Search for the cell housing the specified text and yield its (x, y) center coordinate. 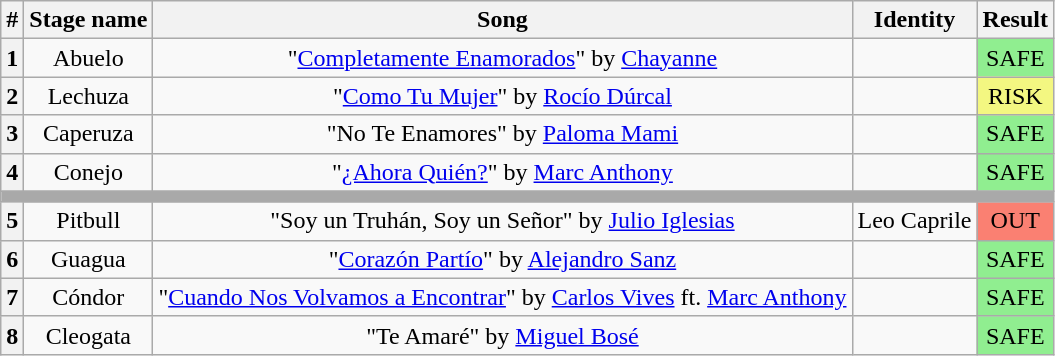
Pitbull (88, 221)
1 (12, 58)
Caperuza (88, 134)
Identity (914, 20)
OUT (1015, 221)
# (12, 20)
5 (12, 221)
Cóndor (88, 297)
4 (12, 172)
Conejo (88, 172)
"¿Ahora Quién?" by Marc Anthony (502, 172)
Guagua (88, 259)
Leo Caprile (914, 221)
2 (12, 96)
6 (12, 259)
"Completamente Enamorados" by Chayanne (502, 58)
8 (12, 335)
Result (1015, 20)
Lechuza (88, 96)
"Cuando Nos Volvamos a Encontrar" by Carlos Vives ft. Marc Anthony (502, 297)
Abuelo (88, 58)
"Soy un Truhán, Soy un Señor" by Julio Iglesias (502, 221)
Cleogata (88, 335)
7 (12, 297)
"Como Tu Mujer" by Rocío Dúrcal (502, 96)
3 (12, 134)
"Te Amaré" by Miguel Bosé (502, 335)
RISK (1015, 96)
Stage name (88, 20)
"Corazón Partío" by Alejandro Sanz (502, 259)
Song (502, 20)
"No Te Enamores" by Paloma Mami (502, 134)
